Return (x, y) of the center of cell containing provided text 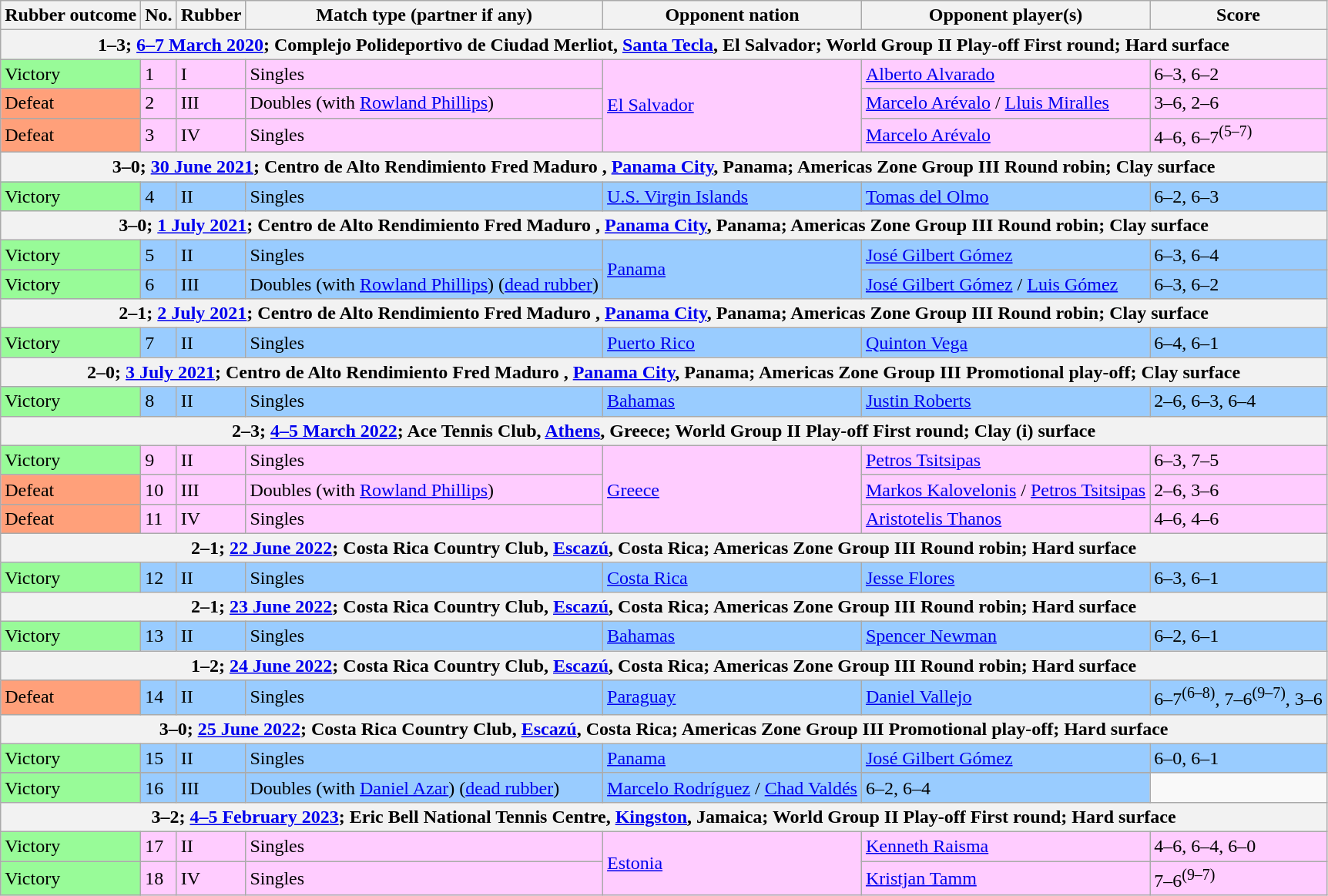
Score (1239, 15)
2–1; 2 July 2021; Centro de Alto Rendimiento Fred Maduro , Panama City, Panama; Americas Zone Group III Round robin; Clay surface (664, 314)
Quinton Vega (1005, 343)
6–0, 6–1 (1239, 758)
Jesse Flores (1005, 577)
José Gilbert Gómez / Luis Gómez (1005, 284)
13 (159, 636)
No. (159, 15)
Opponent player(s) (1005, 15)
4 (159, 196)
6–3, 6–1 (1239, 577)
2–0; 3 July 2021; Centro de Alto Rendimiento Fred Maduro , Panama City, Panama; Americas Zone Group III Promotional play-off; Clay surface (664, 372)
Petros Tsitsipas (1005, 460)
Marcelo Rodríguez / Chad Valdés (733, 787)
4–6, 4–6 (1239, 518)
2–1; 22 June 2022; Costa Rica Country Club, Escazú, Costa Rica; Americas Zone Group III Round robin; Hard surface (664, 548)
4–6, 6–7(5–7) (1239, 136)
Marcelo Arévalo / Lluis Miralles (1005, 103)
7–6(9–7) (1239, 878)
16 (159, 787)
3–6, 2–6 (1239, 103)
6–7(6–8), 7–6(9–7), 3–6 (1239, 698)
3–0; 1 July 2021; Centro de Alto Rendimiento Fred Maduro , Panama City, Panama; Americas Zone Group III Round robin; Clay surface (664, 226)
7 (159, 343)
Match type (partner if any) (424, 15)
Puerto Rico (733, 343)
6–4, 6–1 (1239, 343)
I (211, 74)
Paraguay (733, 698)
Estonia (733, 863)
Alberto Alvarado (1005, 74)
5 (159, 255)
Kristjan Tamm (1005, 878)
6–2, 6–1 (1239, 636)
2–1; 23 June 2022; Costa Rica Country Club, Escazú, Costa Rica; Americas Zone Group III Round robin; Hard surface (664, 606)
6–2, 6–4 (1005, 787)
3–0; 25 June 2022; Costa Rica Country Club, Escazú, Costa Rica; Americas Zone Group III Promotional play-off; Hard surface (664, 729)
Kenneth Raisma (1005, 846)
6–3, 7–5 (1239, 460)
6 (159, 284)
10 (159, 489)
Spencer Newman (1005, 636)
2–6, 3–6 (1239, 489)
9 (159, 460)
2–3; 4–5 March 2022; Ace Tennis Club, Athens, Greece; World Group II Play-off First round; Clay (i) surface (664, 431)
15 (159, 758)
Daniel Vallejo (1005, 698)
Doubles (with Rowland Phillips) (dead rubber) (424, 284)
12 (159, 577)
11 (159, 518)
Costa Rica (733, 577)
2 (159, 103)
4–6, 6–4, 6–0 (1239, 846)
6–3, 6–4 (1239, 255)
El Salvador (733, 106)
3 (159, 136)
Marcelo Arévalo (1005, 136)
U.S. Virgin Islands (733, 196)
6–2, 6–3 (1239, 196)
1–2; 24 June 2022; Costa Rica Country Club, Escazú, Costa Rica; Americas Zone Group III Round robin; Hard surface (664, 666)
Doubles (with Daniel Azar) (dead rubber) (424, 787)
Markos Kalovelonis / Petros Tsitsipas (1005, 489)
1 (159, 74)
8 (159, 401)
Opponent nation (733, 15)
14 (159, 698)
1–3; 6–7 March 2020; Complejo Polideportivo de Ciudad Merliot, Santa Tecla, El Salvador; World Group II Play-off First round; Hard surface (664, 45)
Aristotelis Thanos (1005, 518)
Rubber (211, 15)
17 (159, 846)
Greece (733, 489)
2–6, 6–3, 6–4 (1239, 401)
18 (159, 878)
Justin Roberts (1005, 401)
3–0; 30 June 2021; Centro de Alto Rendimiento Fred Maduro , Panama City, Panama; Americas Zone Group III Round robin; Clay surface (664, 167)
Rubber outcome (71, 15)
Tomas del Olmo (1005, 196)
3–2; 4–5 February 2023; Eric Bell National Tennis Centre, Kingston, Jamaica; World Group II Play-off First round; Hard surface (664, 817)
